Determine the [X, Y] coordinate at the center of the cell enclosing the given text.  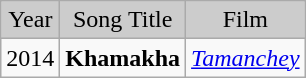
Song Title [123, 20]
Year [30, 20]
2014 [30, 58]
Khamakha [123, 58]
Tamanchey [246, 58]
Film [246, 20]
